Output the (X, Y) coordinate of the center of the cell containing the given text.  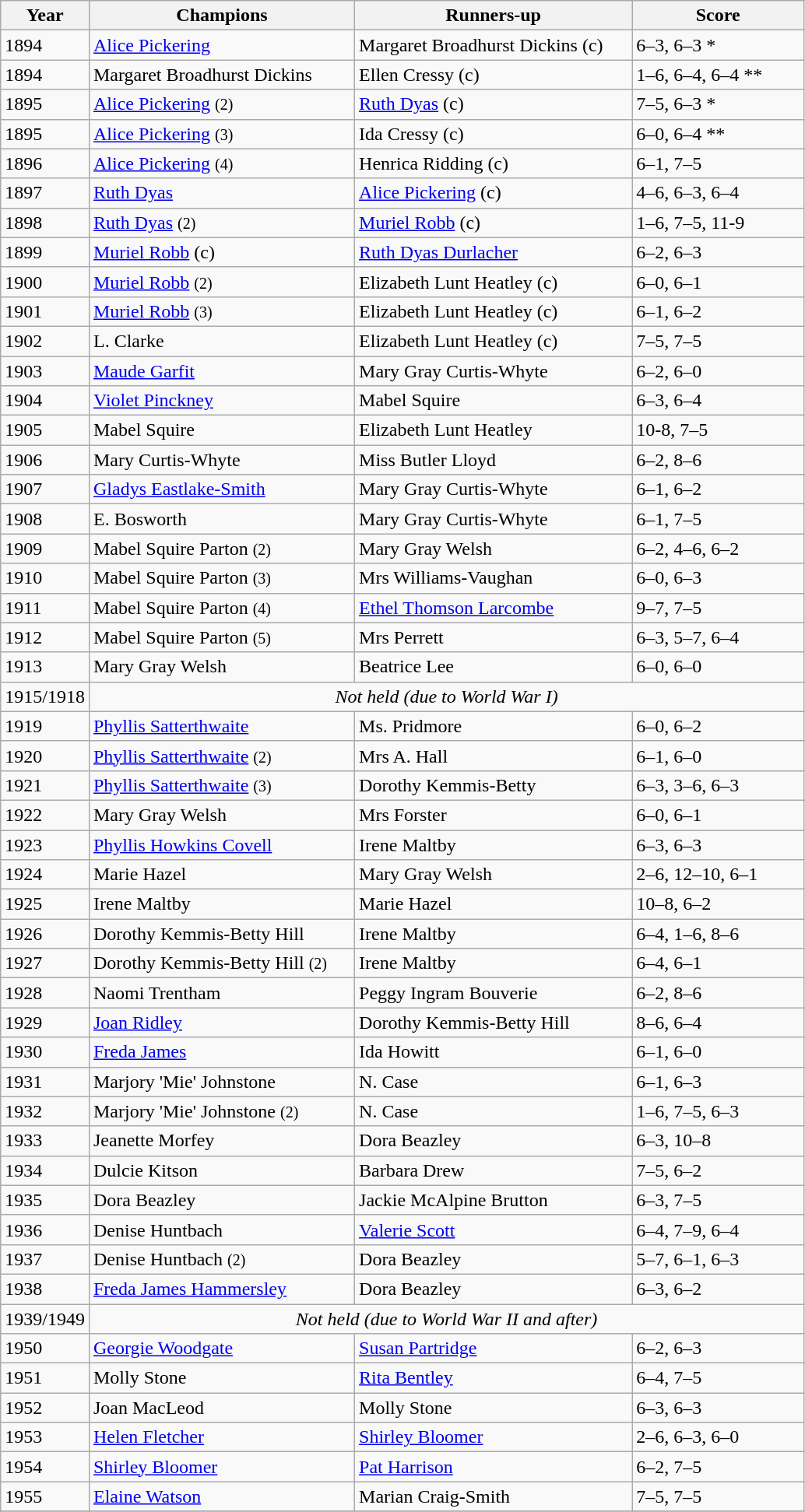
Denise Huntbach (221, 1230)
1926 (45, 934)
Pat Harrison (494, 1467)
1955 (45, 1496)
Freda James Hammersley (221, 1289)
1931 (45, 1082)
Ruth Dyas (c) (494, 104)
1906 (45, 460)
6–4, 7–9, 6–4 (718, 1230)
1937 (45, 1259)
7–5, 6–3 * (718, 104)
6–3, 10–8 (718, 1141)
Marjory 'Mie' Johnstone (221, 1082)
7–5, 6–2 (718, 1170)
9–7, 7–5 (718, 608)
Susan Partridge (494, 1349)
Dorothy Kemmis-Betty (494, 785)
Violet Pinckney (221, 401)
6–1, 6–3 (718, 1082)
6–0, 6–0 (718, 667)
1912 (45, 637)
1899 (45, 252)
Henrica Ridding (c) (494, 163)
Freda James (221, 1052)
1905 (45, 430)
Beatrice Lee (494, 667)
1935 (45, 1200)
Mrs Forster (494, 815)
Barbara Drew (494, 1170)
Alice Pickering (c) (494, 193)
Score (718, 16)
Mary Curtis-Whyte (221, 460)
6–0, 6–4 ** (718, 134)
1923 (45, 844)
6–4, 1–6, 8–6 (718, 934)
2–6, 12–10, 6–1 (718, 875)
1896 (45, 163)
Marjory 'Mie' Johnstone (2) (221, 1111)
2–6, 6–3, 6–0 (718, 1437)
1953 (45, 1437)
Marian Craig-Smith (494, 1496)
Elizabeth Lunt Heatley (494, 430)
1929 (45, 1023)
6–3, 7–5 (718, 1200)
Gladys Eastlake-Smith (221, 489)
10–8, 6–2 (718, 904)
1934 (45, 1170)
Year (45, 16)
1903 (45, 371)
Valerie Scott (494, 1230)
6–0, 6–3 (718, 578)
Elaine Watson (221, 1496)
8–6, 6–4 (718, 1023)
Mabel Squire Parton (5) (221, 637)
1915/1918 (45, 696)
1908 (45, 519)
1939/1949 (45, 1319)
6–3, 6–3 * (718, 45)
6–3, 3–6, 6–3 (718, 785)
Georgie Woodgate (221, 1349)
Ms. Pridmore (494, 726)
1930 (45, 1052)
Joan MacLeod (221, 1408)
Margaret Broadhurst Dickins (c) (494, 45)
Runners-up (494, 16)
1952 (45, 1408)
1920 (45, 756)
Miss Butler Lloyd (494, 460)
Dorothy Kemmis-Betty Hill (2) (221, 963)
Alice Pickering (3) (221, 134)
6–3, 6–4 (718, 401)
L. Clarke (221, 341)
6–2, 4–6, 6–2 (718, 549)
Mabel Squire Parton (2) (221, 549)
1933 (45, 1141)
1–6, 7–5, 11-9 (718, 223)
Alice Pickering (221, 45)
1921 (45, 785)
Alice Pickering (2) (221, 104)
Alice Pickering (4) (221, 163)
1–6, 6–4, 6–4 ** (718, 75)
Denise Huntbach (2) (221, 1259)
1922 (45, 815)
Ruth Dyas (221, 193)
Muriel Robb (2) (221, 282)
Mrs Perrett (494, 637)
1932 (45, 1111)
Phyllis Satterthwaite (3) (221, 785)
Jeanette Morfey (221, 1141)
Ida Cressy (c) (494, 134)
Not held (due to World War I) (446, 696)
Muriel Robb (3) (221, 311)
1938 (45, 1289)
Rita Bentley (494, 1378)
6–2, 6–0 (718, 371)
6–4, 7–5 (718, 1378)
6–2, 7–5 (718, 1467)
Helen Fletcher (221, 1437)
1925 (45, 904)
1927 (45, 963)
1936 (45, 1230)
1904 (45, 401)
Maude Garfit (221, 371)
4–6, 6–3, 6–4 (718, 193)
Champions (221, 16)
1900 (45, 282)
10-8, 7–5 (718, 430)
6–0, 6–2 (718, 726)
1897 (45, 193)
Margaret Broadhurst Dickins (221, 75)
1910 (45, 578)
Ruth Dyas (2) (221, 223)
Mabel Squire Parton (4) (221, 608)
Naomi Trentham (221, 993)
Peggy Ingram Bouverie (494, 993)
Mrs A. Hall (494, 756)
Mabel Squire Parton (3) (221, 578)
Phyllis Howkins Covell (221, 844)
1898 (45, 223)
6–3, 6–2 (718, 1289)
1909 (45, 549)
Dulcie Kitson (221, 1170)
6–3, 5–7, 6–4 (718, 637)
6–4, 6–1 (718, 963)
1954 (45, 1467)
1901 (45, 311)
E. Bosworth (221, 519)
Phyllis Satterthwaite (221, 726)
1919 (45, 726)
1–6, 7–5, 6–3 (718, 1111)
1928 (45, 993)
Not held (due to World War II and after) (446, 1319)
1950 (45, 1349)
Ethel Thomson Larcombe (494, 608)
1951 (45, 1378)
1902 (45, 341)
Phyllis Satterthwaite (2) (221, 756)
5–7, 6–1, 6–3 (718, 1259)
Ellen Cressy (c) (494, 75)
1924 (45, 875)
Ruth Dyas Durlacher (494, 252)
Joan Ridley (221, 1023)
1913 (45, 667)
Ida Howitt (494, 1052)
Mrs Williams-Vaughan (494, 578)
1911 (45, 608)
Jackie McAlpine Brutton (494, 1200)
1907 (45, 489)
